Return the (x, y) coordinate for the center point of the cell that contains the specified text.  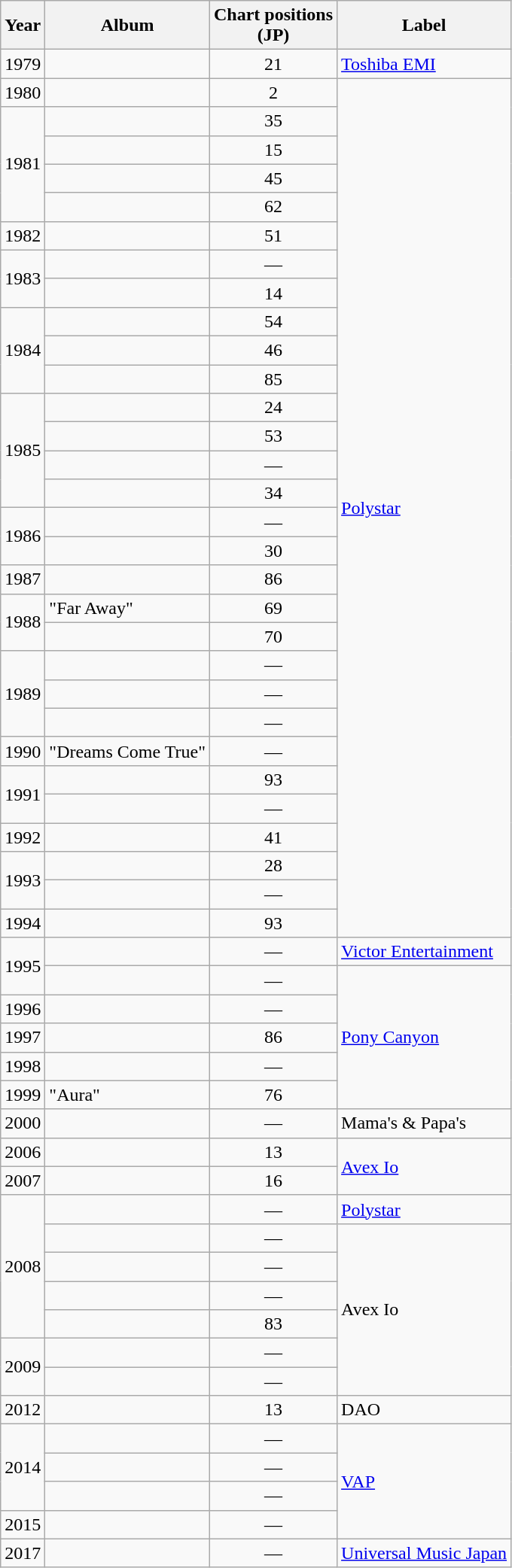
1990 (23, 751)
62 (273, 207)
69 (273, 608)
1994 (23, 923)
46 (273, 350)
70 (273, 637)
VAP (425, 1481)
1991 (23, 794)
1999 (23, 1095)
2012 (23, 1410)
Year (23, 26)
1996 (23, 1009)
1997 (23, 1038)
1988 (23, 622)
34 (273, 494)
30 (273, 551)
"Dreams Come True" (128, 751)
53 (273, 436)
Toshiba EMI (425, 64)
1982 (23, 236)
76 (273, 1095)
35 (273, 121)
24 (273, 408)
85 (273, 378)
1986 (23, 536)
2014 (23, 1467)
2008 (23, 1266)
2 (273, 93)
16 (273, 1181)
Label (425, 26)
1985 (23, 451)
1987 (23, 579)
Mama's & Papa's (425, 1123)
2015 (23, 1524)
2017 (23, 1553)
51 (273, 236)
1981 (23, 164)
1984 (23, 350)
1989 (23, 694)
Universal Music Japan (425, 1553)
1995 (23, 966)
2000 (23, 1123)
Victor Entertainment (425, 952)
1980 (23, 93)
"Aura" (128, 1095)
Pony Canyon (425, 1038)
41 (273, 837)
Album (128, 26)
1979 (23, 64)
2007 (23, 1181)
2006 (23, 1152)
"Far Away" (128, 608)
2009 (23, 1367)
Chart positions(JP) (273, 26)
21 (273, 64)
54 (273, 321)
DAO (425, 1410)
1993 (23, 880)
45 (273, 178)
14 (273, 293)
1992 (23, 837)
1998 (23, 1066)
28 (273, 866)
83 (273, 1324)
15 (273, 150)
1983 (23, 278)
